Find where the given text appears and provide that cell's center as (x, y) coordinate. 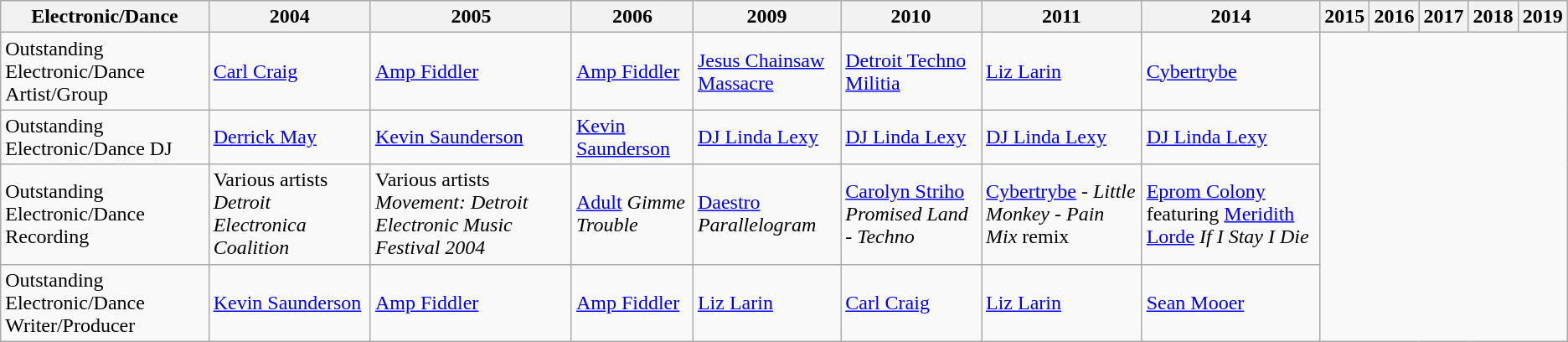
2006 (632, 17)
Detroit Techno Militia (911, 71)
Sean Mooer (1231, 303)
Daestro Parallelogram (766, 215)
2018 (1493, 17)
Derrick May (290, 137)
Outstanding Electronic/Dance Artist/Group (105, 71)
2014 (1231, 17)
Adult Gimme Trouble (632, 215)
Various artists Detroit Electronica Coalition (290, 215)
Electronic/Dance (105, 17)
2016 (1394, 17)
2004 (290, 17)
2019 (1543, 17)
2017 (1444, 17)
2011 (1062, 17)
2005 (471, 17)
2015 (1345, 17)
Cybertrybe (1231, 71)
2009 (766, 17)
Outstanding Electronic/Dance Writer/Producer (105, 303)
Outstanding Electronic/Dance DJ (105, 137)
Various artists Movement: Detroit Electronic Music Festival 2004 (471, 215)
Cybertrybe - Little Monkey - Pain Mix remix (1062, 215)
Eprom Colony featuring Meridith Lorde If I Stay I Die (1231, 215)
Jesus Chainsaw Massacre (766, 71)
Carolyn Striho Promised Land - Techno (911, 215)
Outstanding Electronic/Dance Recording (105, 215)
2010 (911, 17)
